Find where the given text appears and provide that cell's center as (x, y) coordinate. 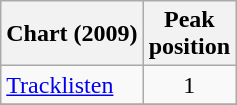
Tracklisten (72, 85)
1 (189, 85)
Chart (2009) (72, 34)
Peakposition (189, 34)
